Provide the (x, y) coordinate of the cell's center where the given text is located.  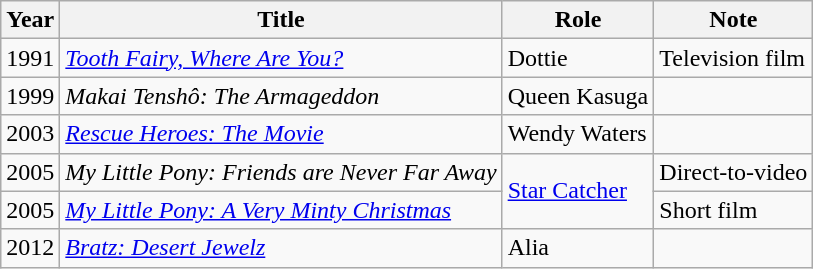
Star Catcher (578, 191)
Tooth Fairy, Where Are You? (281, 58)
Wendy Waters (578, 134)
Note (734, 20)
My Little Pony: Friends are Never Far Away (281, 172)
Alia (578, 248)
Bratz: Desert Jewelz (281, 248)
Year (30, 20)
2003 (30, 134)
My Little Pony: A Very Minty Christmas (281, 210)
1999 (30, 96)
Role (578, 20)
Television film (734, 58)
Makai Tenshô: The Armageddon (281, 96)
Rescue Heroes: The Movie (281, 134)
Short film (734, 210)
2012 (30, 248)
Title (281, 20)
Queen Kasuga (578, 96)
Direct-to-video (734, 172)
Dottie (578, 58)
1991 (30, 58)
